Identify which cell holds the provided text, then report its (x, y) central coordinate. 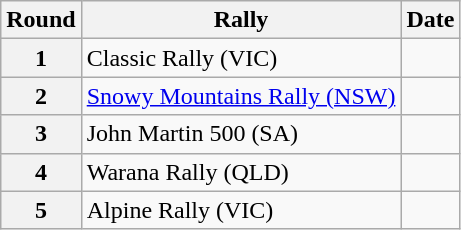
Date (430, 20)
3 (41, 134)
Rally (241, 20)
John Martin 500 (SA) (241, 134)
4 (41, 172)
Snowy Mountains Rally (NSW) (241, 96)
2 (41, 96)
Round (41, 20)
Alpine Rally (VIC) (241, 210)
5 (41, 210)
1 (41, 58)
Warana Rally (QLD) (241, 172)
Classic Rally (VIC) (241, 58)
